Locate the cell with the specified text and output its (X, Y) center coordinate. 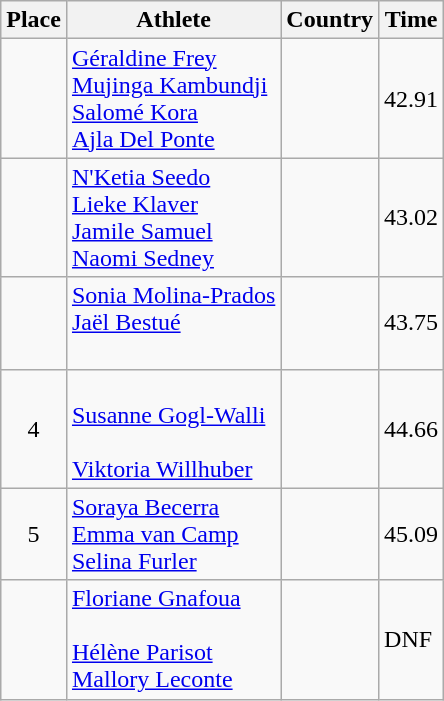
Susanne Gogl-WalliViktoria Willhuber (173, 428)
5 (34, 534)
42.91 (412, 98)
Sonia Molina-PradosJaël Bestué (173, 323)
43.75 (412, 323)
Athlete (173, 20)
45.09 (412, 534)
DNF (412, 640)
Country (330, 20)
Place (34, 20)
4 (34, 428)
Soraya BecerraEmma van CampSelina Furler (173, 534)
Géraldine FreyMujinga KambundjiSalomé KoraAjla Del Ponte (173, 98)
44.66 (412, 428)
Time (412, 20)
43.02 (412, 218)
Floriane GnafouaHélène ParisotMallory Leconte (173, 640)
N'Ketia SeedoLieke KlaverJamile SamuelNaomi Sedney (173, 218)
